For the text-containing cell, return its midpoint in (x, y) coordinate format. 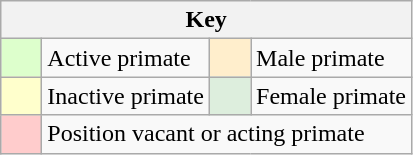
Male primate (332, 58)
Female primate (332, 96)
Position vacant or acting primate (227, 134)
Inactive primate (126, 96)
Active primate (126, 58)
Key (206, 20)
